Detect which cell encompasses the target text, then output its [x, y] center coordinate. 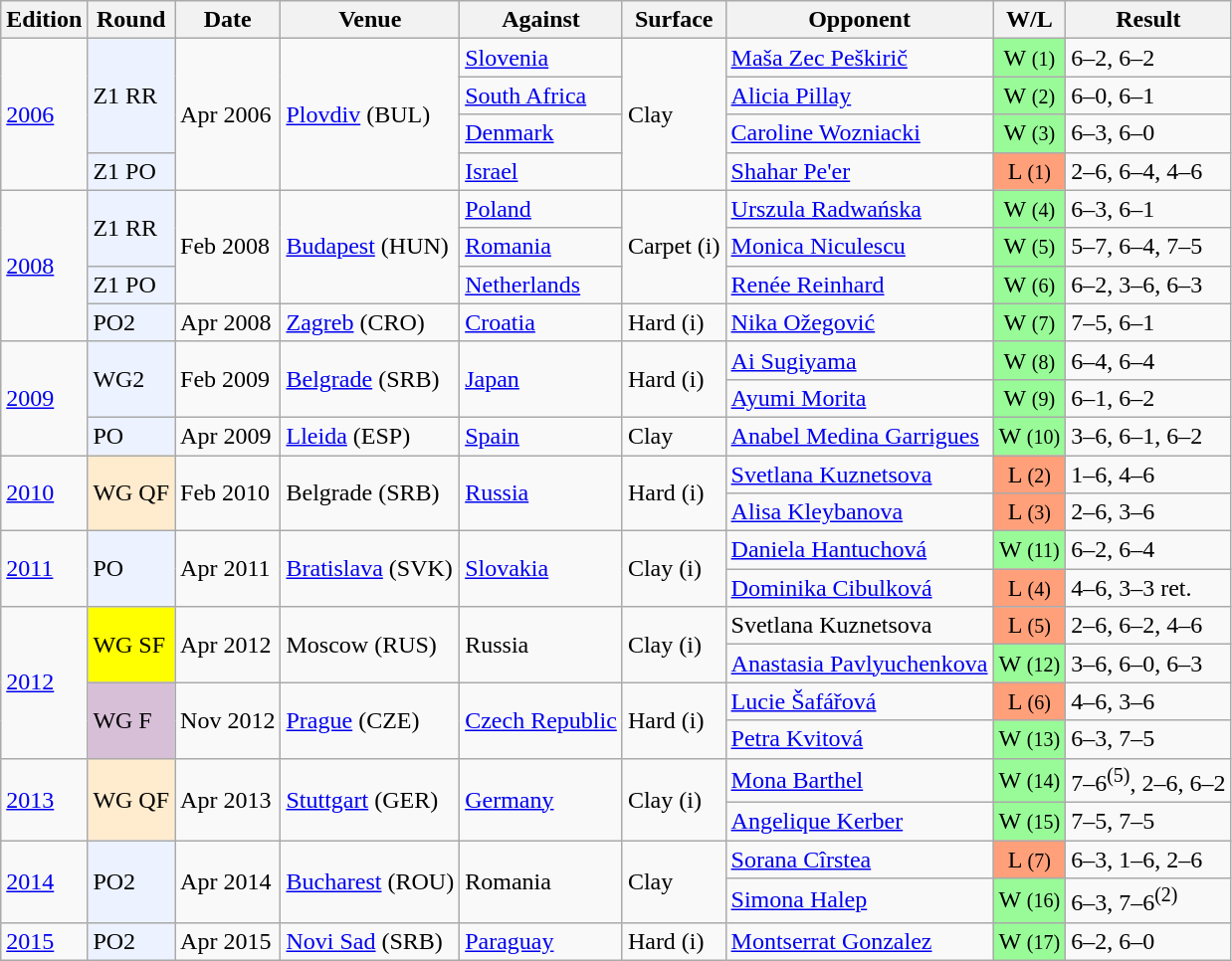
Ayumi Morita [860, 398]
W (15) [1029, 822]
South Africa [541, 96]
6–2, 6–0 [1148, 941]
Surface [674, 20]
Zagreb (CRO) [370, 322]
Budapest (HUN) [370, 247]
Feb 2009 [228, 379]
Dominika Cibulková [860, 588]
2010 [44, 493]
Bucharest (ROU) [370, 881]
6–3, 1–6, 2–6 [1148, 860]
2013 [44, 800]
Nika Ožegović [860, 322]
W (5) [1029, 247]
Anastasia Pavlyuchenkova [860, 664]
W (8) [1029, 360]
W (14) [1029, 780]
W (13) [1029, 739]
6–4, 6–4 [1148, 360]
Apr 2014 [228, 881]
Round [131, 20]
Feb 2010 [228, 493]
5–7, 6–4, 7–5 [1148, 247]
WG F [131, 720]
Against [541, 20]
Alicia Pillay [860, 96]
L (1) [1029, 171]
2008 [44, 266]
Croatia [541, 322]
Apr 2012 [228, 645]
Prague (CZE) [370, 720]
Nov 2012 [228, 720]
Daniela Hantuchová [860, 550]
6–2, 6–4 [1148, 550]
3–6, 6–1, 6–2 [1148, 436]
2–6, 3–6 [1148, 512]
Plovdiv (BUL) [370, 114]
L (2) [1029, 475]
Netherlands [541, 285]
W (7) [1029, 322]
2009 [44, 398]
Spain [541, 436]
Date [228, 20]
Mona Barthel [860, 780]
W (11) [1029, 550]
2011 [44, 569]
W (12) [1029, 664]
2–6, 6–4, 4–6 [1148, 171]
Apr 2015 [228, 941]
WG SF [131, 645]
6–2, 6–2 [1148, 58]
2014 [44, 881]
4–6, 3–3 ret. [1148, 588]
Moscow (RUS) [370, 645]
Lucie Šafářová [860, 701]
Anabel Medina Garrigues [860, 436]
1–6, 4–6 [1148, 475]
W/L [1029, 20]
Ai Sugiyama [860, 360]
Result [1148, 20]
L (6) [1029, 701]
Alisa Kleybanova [860, 512]
Apr 2009 [228, 436]
W (16) [1029, 901]
Apr 2011 [228, 569]
W (3) [1029, 133]
Opponent [860, 20]
2006 [44, 114]
6–3, 7–5 [1148, 739]
Slovenia [541, 58]
Poland [541, 209]
Caroline Wozniacki [860, 133]
2–6, 6–2, 4–6 [1148, 626]
Montserrat Gonzalez [860, 941]
Shahar Pe'er [860, 171]
Sorana Cîrstea [860, 860]
Simona Halep [860, 901]
Bratislava (SVK) [370, 569]
W (9) [1029, 398]
L (7) [1029, 860]
Carpet (i) [674, 247]
Apr 2006 [228, 114]
WG2 [131, 379]
7–5, 6–1 [1148, 322]
Germany [541, 800]
Renée Reinhard [860, 285]
6–3, 7–6(2) [1148, 901]
W (17) [1029, 941]
7–6(5), 2–6, 6–2 [1148, 780]
Stuttgart (GER) [370, 800]
Petra Kvitová [860, 739]
Novi Sad (SRB) [370, 941]
Denmark [541, 133]
W (1) [1029, 58]
Israel [541, 171]
3–6, 6–0, 6–3 [1148, 664]
Feb 2008 [228, 247]
L (3) [1029, 512]
2015 [44, 941]
W (10) [1029, 436]
7–5, 7–5 [1148, 822]
6–1, 6–2 [1148, 398]
Angelique Kerber [860, 822]
6–3, 6–1 [1148, 209]
6–0, 6–1 [1148, 96]
Maša Zec Peškirič [860, 58]
L (5) [1029, 626]
Slovakia [541, 569]
6–2, 3–6, 6–3 [1148, 285]
Czech Republic [541, 720]
2012 [44, 682]
Monica Niculescu [860, 247]
Apr 2013 [228, 800]
W (2) [1029, 96]
Japan [541, 379]
Apr 2008 [228, 322]
Paraguay [541, 941]
L (4) [1029, 588]
Urszula Radwańska [860, 209]
4–6, 3–6 [1148, 701]
6–3, 6–0 [1148, 133]
W (6) [1029, 285]
Edition [44, 20]
Lleida (ESP) [370, 436]
W (4) [1029, 209]
Venue [370, 20]
